Return the (x, y) coordinate for the center point of the cell that contains the specified text.  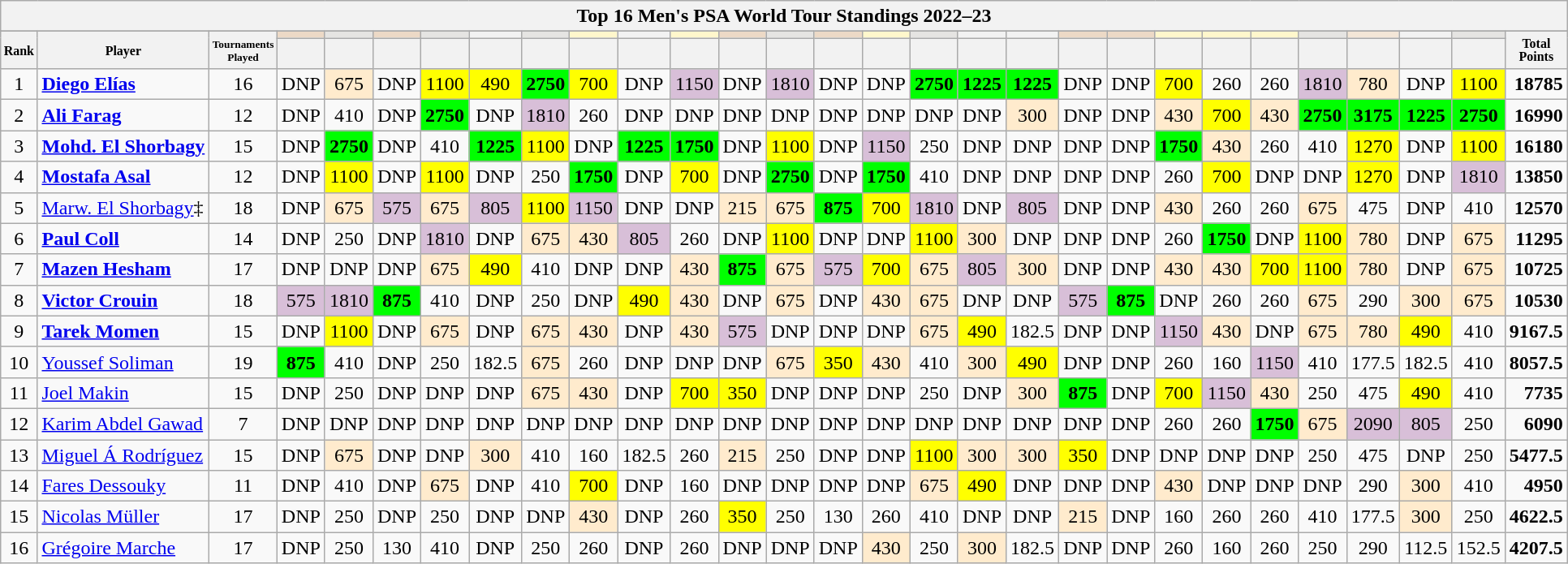
19 (243, 362)
Nicolas Müller (123, 517)
16180 (1536, 146)
Karim Abdel Gawad (123, 424)
5 (19, 208)
Grégoire Marche (123, 548)
2 (19, 115)
Mostafa Asal (123, 177)
10725 (1536, 269)
1 (19, 84)
3175 (1373, 115)
8 (19, 300)
Tarek Momen (123, 331)
Fares Dessouky (123, 486)
4622.5 (1536, 517)
Miguel Á Rodríguez (123, 455)
TotalPoints (1536, 50)
10 (19, 362)
9 (19, 331)
12570 (1536, 208)
9167.5 (1536, 331)
4950 (1536, 486)
Top 16 Men's PSA World Tour Standings 2022–23 (784, 16)
6090 (1536, 424)
Diego Elías (123, 84)
Ali Farag (123, 115)
152.5 (1479, 548)
10530 (1536, 300)
Youssef Soliman (123, 362)
13 (19, 455)
112.5 (1425, 548)
TournamentsPlayed (243, 50)
8057.5 (1536, 362)
7735 (1536, 393)
Mohd. El Shorbagy (123, 146)
13850 (1536, 177)
2090 (1373, 424)
4207.5 (1536, 548)
Victor Crouin (123, 300)
18785 (1536, 84)
Player (123, 50)
Mazen Hesham (123, 269)
Marw. El Shorbagy‡ (123, 208)
Joel Makin (123, 393)
Rank (19, 50)
4 (19, 177)
5477.5 (1536, 455)
6 (19, 239)
16990 (1536, 115)
11295 (1536, 239)
3 (19, 146)
Paul Coll (123, 239)
